Scan for the cell matching the given text and deliver its [X, Y] coordinate at center. 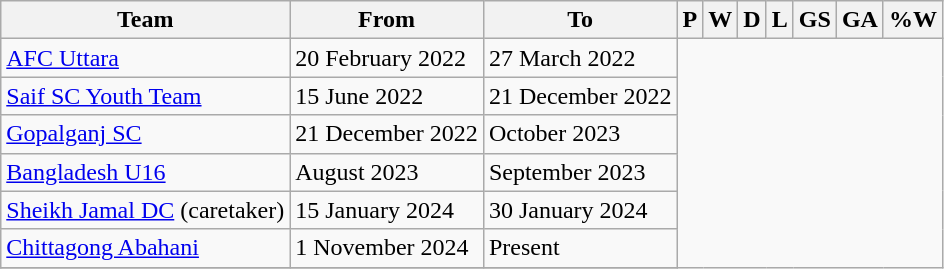
AFC Uttara [146, 58]
To [580, 20]
Bangladesh U16 [146, 172]
27 March 2022 [580, 58]
30 January 2024 [580, 210]
August 2023 [387, 172]
October 2023 [580, 134]
W [720, 20]
15 June 2022 [387, 96]
September 2023 [580, 172]
Gopalganj SC [146, 134]
1 November 2024 [387, 248]
From [387, 20]
GA [860, 20]
GS [814, 20]
Chittagong Abahani [146, 248]
Sheikh Jamal DC (caretaker) [146, 210]
P [690, 20]
Team [146, 20]
D [752, 20]
L [780, 20]
20 February 2022 [387, 58]
%W [912, 20]
Present [580, 248]
15 January 2024 [387, 210]
Saif SC Youth Team [146, 96]
